Determine the [X, Y] coordinate at the center of the cell enclosing the given text.  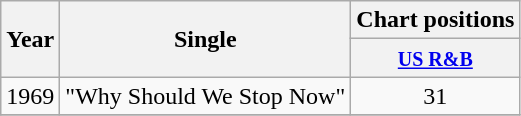
Single [206, 39]
31 [436, 96]
Year [30, 39]
1969 [30, 96]
US R&B [436, 58]
Chart positions [436, 20]
"Why Should We Stop Now" [206, 96]
